Return the (X, Y) coordinate for the center point of the cell that contains the specified text.  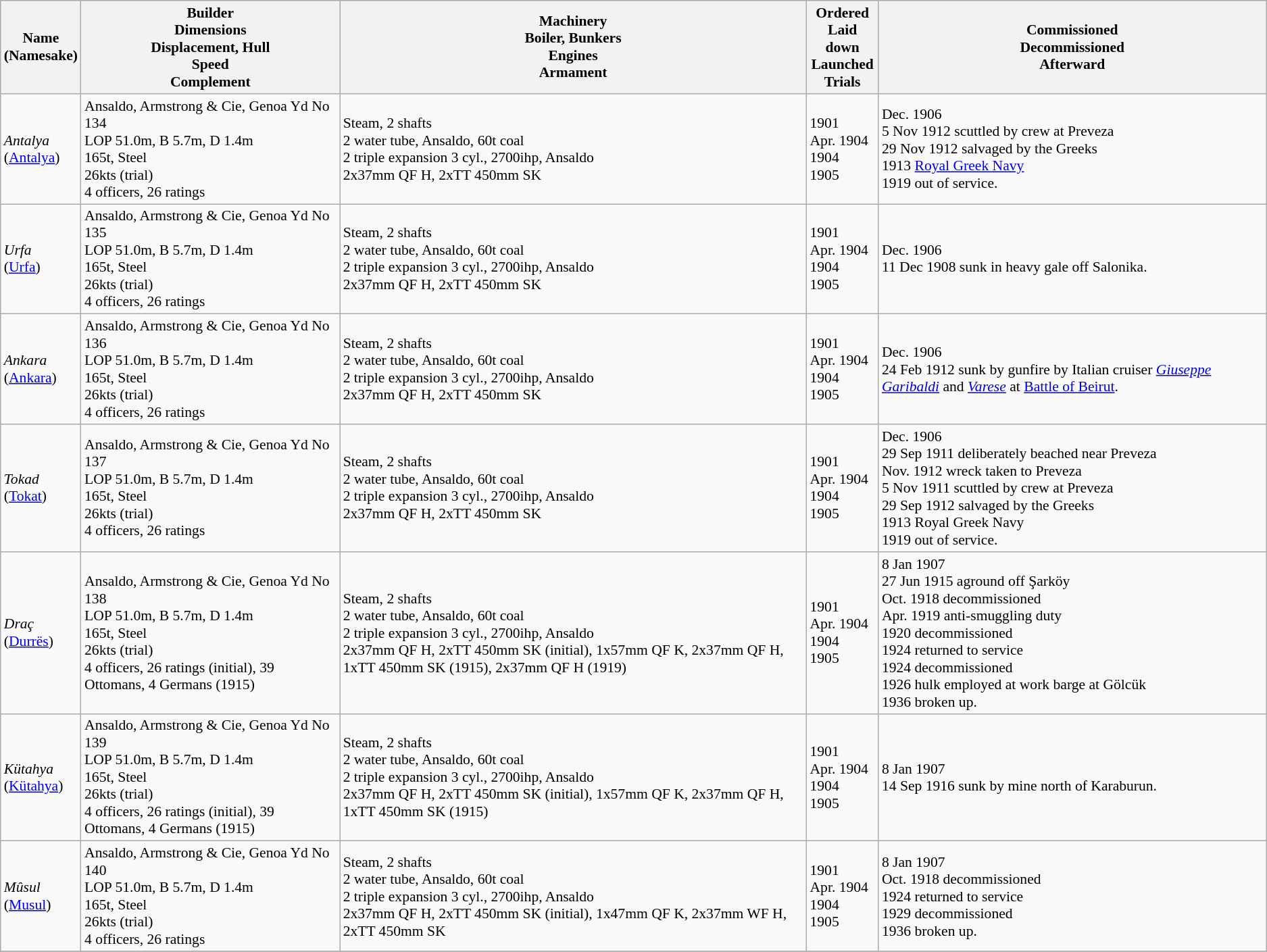
Ankara(Ankara) (41, 369)
Ansaldo, Armstrong & Cie, Genoa Yd No 134LOP 51.0m, B 5.7m, D 1.4m165t, Steel26kts (trial)4 officers, 26 ratings (211, 149)
BuilderDimensionsDisplacement, HullSpeedComplement (211, 47)
Ansaldo, Armstrong & Cie, Genoa Yd No 137LOP 51.0m, B 5.7m, D 1.4m165t, Steel26kts (trial)4 officers, 26 ratings (211, 488)
Tokad(Tokat) (41, 488)
MachineryBoiler, BunkersEnginesArmament (573, 47)
Ansaldo, Armstrong & Cie, Genoa Yd No 140LOP 51.0m, B 5.7m, D 1.4m165t, Steel26kts (trial)4 officers, 26 ratings (211, 896)
Dec. 19065 Nov 1912 scuttled by crew at Preveza29 Nov 1912 salvaged by the Greeks1913 Royal Greek Navy 1919 out of service. (1072, 149)
Draç(Durrës) (41, 633)
Kütahya(Kütahya) (41, 777)
8 Jan 1907Oct. 1918 decommissioned1924 returned to service1929 decommissioned1936 broken up. (1072, 896)
Ansaldo, Armstrong & Cie, Genoa Yd No 136LOP 51.0m, B 5.7m, D 1.4m165t, Steel26kts (trial)4 officers, 26 ratings (211, 369)
Ansaldo, Armstrong & Cie, Genoa Yd No 135LOP 51.0m, B 5.7m, D 1.4m165t, Steel26kts (trial)4 officers, 26 ratings (211, 259)
CommissionedDecommissionedAfterward (1072, 47)
Name(Namesake) (41, 47)
Urfa(Urfa) (41, 259)
Dec. 190624 Feb 1912 sunk by gunfire by Italian cruiser Giuseppe Garibaldi and Varese at Battle of Beirut. (1072, 369)
Antalya(Antalya) (41, 149)
Mûsul(Musul) (41, 896)
8 Jan 190714 Sep 1916 sunk by mine north of Karaburun. (1072, 777)
OrderedLaid downLaunchedTrials (842, 47)
Dec. 190611 Dec 1908 sunk in heavy gale off Salonika. (1072, 259)
